Determine the [X, Y] coordinate at the center of the cell enclosing the given text.  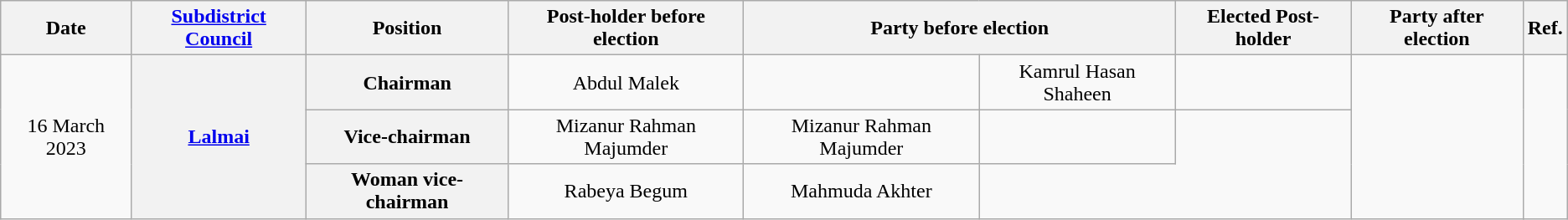
16 March 2023 [66, 137]
Ref. [1545, 28]
Party after election [1437, 28]
Rabeya Begum [627, 191]
Subdistrict Council [219, 28]
Party before election [960, 28]
Vice-chairman [407, 137]
Abdul Malek [627, 82]
Position [407, 28]
Chairman [407, 82]
Woman vice-chairman [407, 191]
Kamrul Hasan Shaheen [1077, 82]
Elected Post-holder [1263, 28]
Mahmuda Akhter [861, 191]
Lalmai [219, 137]
Date [66, 28]
Post-holder before election [627, 28]
